Pinpoint the cell where the given text exists, returning its (X, Y) midpoint coordinate. 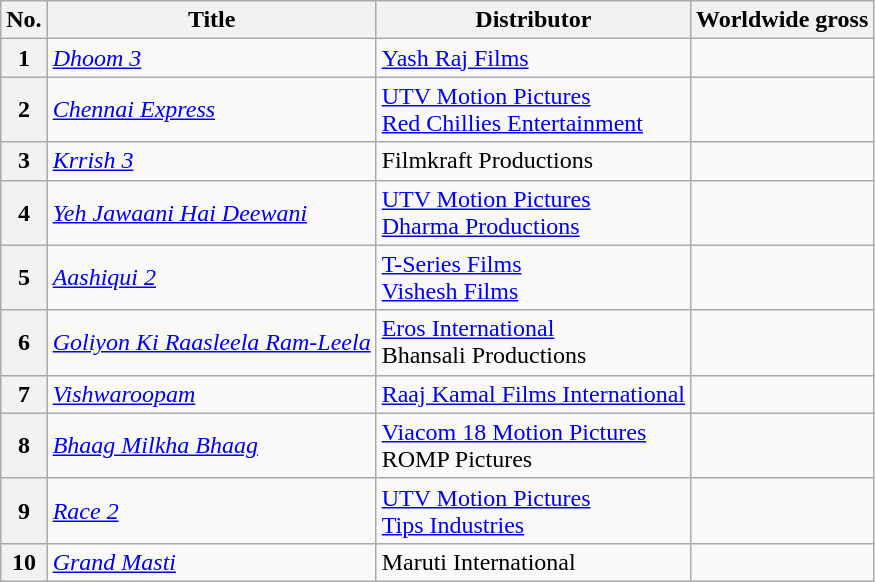
Goliyon Ki Raasleela Ram-Leela (212, 342)
Krrish 3 (212, 161)
Filmkraft Productions (533, 161)
Grand Masti (212, 562)
Bhaag Milkha Bhaag (212, 446)
UTV Motion PicturesDharma Productions (533, 212)
Dhoom 3 (212, 58)
Title (212, 20)
Distributor (533, 20)
4 (24, 212)
Eros InternationalBhansali Productions (533, 342)
Yeh Jawaani Hai Deewani (212, 212)
Aashiqui 2 (212, 278)
10 (24, 562)
9 (24, 510)
Race 2 (212, 510)
Raaj Kamal Films International (533, 394)
Maruti International (533, 562)
Chennai Express (212, 110)
5 (24, 278)
1 (24, 58)
2 (24, 110)
7 (24, 394)
UTV Motion PicturesTips Industries (533, 510)
8 (24, 446)
Yash Raj Films (533, 58)
6 (24, 342)
No. (24, 20)
Vishwaroopam (212, 394)
3 (24, 161)
T-Series FilmsVishesh Films (533, 278)
Worldwide gross (782, 20)
Viacom 18 Motion PicturesROMP Pictures (533, 446)
UTV Motion PicturesRed Chillies Entertainment (533, 110)
